Search for the cell housing the specified text and yield its (X, Y) center coordinate. 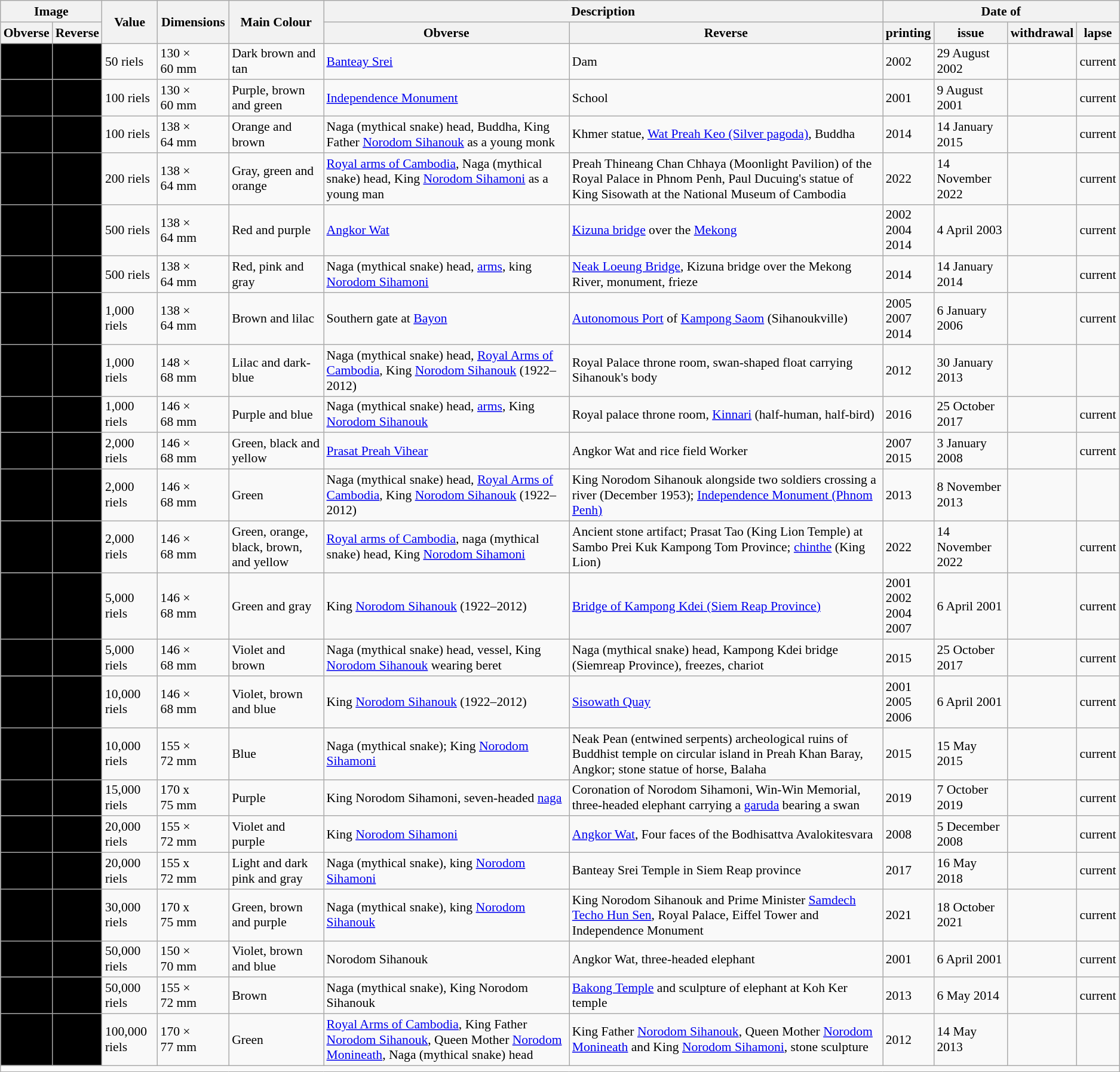
200 riels (130, 179)
148 × 68 mm (194, 370)
Neak Loeung Bridge, Kizuna bridge over the Mekong River, monument, frieze (726, 275)
2017 (909, 871)
Kizuna bridge over the Mekong (726, 231)
4 April 2003 (970, 231)
issue (970, 33)
Bridge of Kampong Kdei (Siem Reap Province) (726, 606)
King Norodom Sihanouk alongside two soldiers crossing a river (December 1953); Independence Monument (Phnom Penh) (726, 496)
Naga (mythical snake), king Norodom Sihanouk (447, 915)
Angkor Wat, Four faces of the Bodhisattva Avalokitesvara (726, 835)
Description (603, 11)
15 May 2015 (970, 754)
Brown and lilac (276, 319)
2001200220042007 (909, 606)
6 May 2014 (970, 996)
Coronation of Norodom Sihamoni, Win-Win Memorial, three-headed elephant carrying a garuda bearing a swan (726, 798)
Green, brown and purple (276, 915)
Naga (mythical snake) head, arms, king Norodom Sihamoni (447, 275)
5 December 2008 (970, 835)
Angkor Wat and rice field Worker (726, 451)
200120052006 (909, 702)
Royal Arms of Cambodia, King Father Norodom Sihanouk, Queen Mother Norodom Monineath, Naga (mythical snake) head (447, 1040)
King Norodom Sihamoni, seven-headed naga (447, 798)
Violet and brown (276, 658)
Value (130, 21)
Royal palace throne room, Kinnari (half-human, half-bird) (726, 414)
150 × 70 mm (194, 959)
Dam (726, 61)
200520072014 (909, 319)
Gray, green and orange (276, 179)
Independence Monument (447, 98)
Khmer statue, Wat Preah Keo (Silver pagoda), Buddha (726, 135)
Violet and purple (276, 835)
printing (909, 33)
29 August 2002 (970, 61)
Lilac and dark-blue (276, 370)
Sisowath Quay (726, 702)
7 October 2019 (970, 798)
Bakong Temple and sculpture of elephant at Koh Ker temple (726, 996)
School (726, 98)
Blue (276, 754)
Green, black and yellow (276, 451)
Naga (mythical snake); King Norodom Sihamoni (447, 754)
14 May 2013 (970, 1040)
Banteay Srei (447, 61)
2016 (909, 414)
155 x 72 mm (194, 871)
50 riels (130, 61)
lapse (1098, 33)
Brown (276, 996)
Naga (mythical snake) head, vessel, King Norodom Sihanouk wearing beret (447, 658)
Angkor Wat (447, 231)
Royal arms of Cambodia, naga (mythical snake) head, King Norodom Sihamoni (447, 547)
18 October 2021 (970, 915)
Naga (mythical snake) head, Kampong Kdei bridge (Siemreap Province), freezes, chariot (726, 658)
Autonomous Port of Kampong Saom (Sihanoukville) (726, 319)
Dimensions (194, 21)
2021 (909, 915)
Purple and blue (276, 414)
Neak Pean (entwined serpents) archeological ruins of Buddhist temple on circular island in Preah Khan Baray, Angkor; stone statue of horse, Balaha (726, 754)
30 January 2013 (970, 370)
Banteay Srei Temple in Siem Reap province (726, 871)
Naga (mythical snake) head, Buddha, King Father Norodom Sihanouk as a young monk (447, 135)
Red, pink and gray (276, 275)
Purple, brown and green (276, 98)
Prasat Preah Vihear (447, 451)
Naga (mythical snake), king Norodom Sihamoni (447, 871)
King Father Norodom Sihanouk, Queen Mother Norodom Monineath and King Norodom Sihamoni, stone sculpture (726, 1040)
King Norodom Sihanouk and Prime Minister Samdech Techo Hun Sen, Royal Palace, Eiffel Tower and Independence Monument (726, 915)
20072015 (909, 451)
Green, orange, black, brown, and yellow (276, 547)
Main Colour (276, 21)
2008 (909, 835)
Orange and brown (276, 135)
Ancient stone artifact; Prasat Tao (King Lion Temple) at Sambo Prei Kuk Kampong Tom Province; chinthe (King Lion) (726, 547)
Red and purple (276, 231)
3 January 2008 (970, 451)
14 January 2015 (970, 135)
6 January 2006 (970, 319)
Dark brown and tan (276, 61)
Light and dark pink and gray (276, 871)
withdrawal (1042, 33)
30,000 riels (130, 915)
King Norodom Sihamoni (447, 835)
14 January 2014 (970, 275)
170 × 77 mm (194, 1040)
Southern gate at Bayon (447, 319)
16 May 2018 (970, 871)
2019 (909, 798)
Date of (1001, 11)
Royal Palace throne room, swan-shaped float carrying Sihanouk's body (726, 370)
Green and gray (276, 606)
8 November 2013 (970, 496)
Naga (mythical snake), King Norodom Sihanouk (447, 996)
Royal arms of Cambodia, Naga (mythical snake) head, King Norodom Sihamoni as a young man (447, 179)
Purple (276, 798)
Image (51, 11)
Norodom Sihanouk (447, 959)
2002 (909, 61)
Angkor Wat, three-headed elephant (726, 959)
9 August 2001 (970, 98)
200220042014 (909, 231)
Naga (mythical snake) head, arms, King Norodom Sihanouk (447, 414)
100,000 riels (130, 1040)
15,000 riels (130, 798)
